Search for the cell housing the specified text and yield its [x, y] center coordinate. 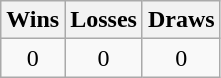
Losses [104, 20]
Draws [181, 20]
Wins [33, 20]
